Locate the cell with the specified text and output its (X, Y) center coordinate. 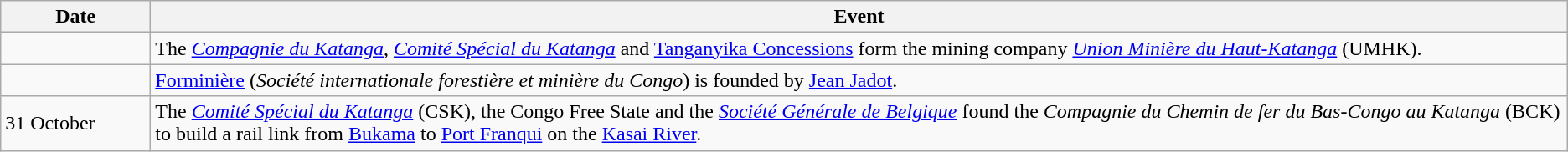
Date (75, 17)
Event (859, 17)
Forminière (Société internationale forestière et minière du Congo) is founded by Jean Jadot. (859, 80)
31 October (75, 124)
The Compagnie du Katanga, Comité Spécial du Katanga and Tanganyika Concessions form the mining company Union Minière du Haut-Katanga (UMHK). (859, 48)
